Extract the (X, Y) coordinate from the center of the cell holding the provided text.  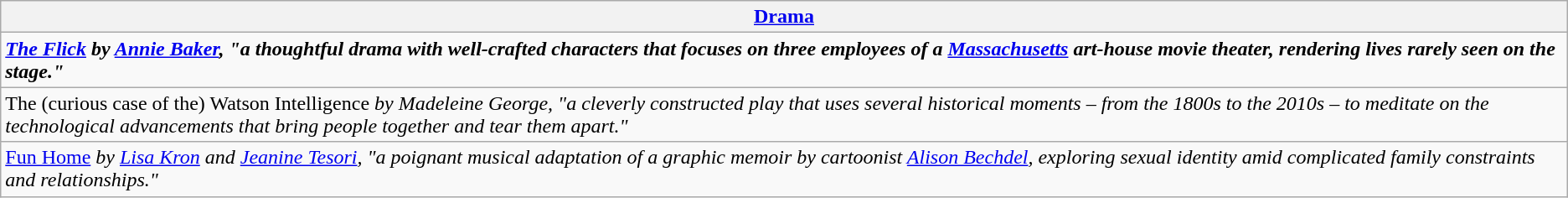
Drama (784, 17)
